Determine the [x, y] coordinate at the center of the cell enclosing the given text.  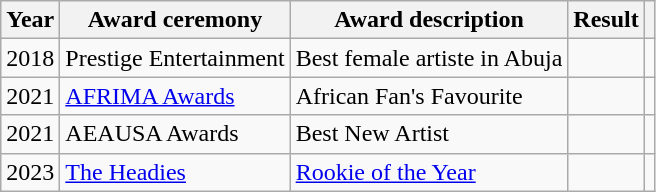
Result [606, 20]
Prestige Entertainment [175, 58]
2023 [30, 172]
2018 [30, 58]
The Headies [175, 172]
African Fan's Favourite [429, 96]
Best New Artist [429, 134]
AFRIMA Awards [175, 96]
Best female artiste in Abuja [429, 58]
Year [30, 20]
Rookie of the Year [429, 172]
Award ceremony [175, 20]
Award description [429, 20]
AEAUSA Awards [175, 134]
